Search for the cell housing the specified text and yield its (X, Y) center coordinate. 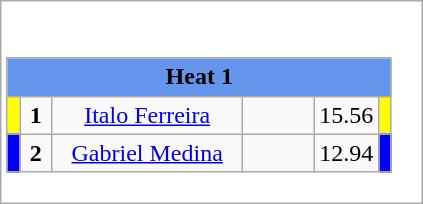
Italo Ferreira (148, 115)
15.56 (346, 115)
1 (36, 115)
2 (36, 153)
Heat 1 (199, 77)
Gabriel Medina (148, 153)
Heat 1 1 Italo Ferreira 15.56 2 Gabriel Medina 12.94 (212, 102)
12.94 (346, 153)
